Identify which cell holds the provided text, then report its [x, y] central coordinate. 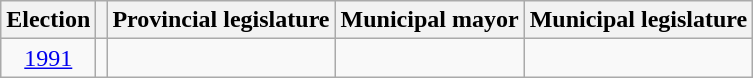
1991 [48, 58]
Election [48, 20]
Provincial legislature [221, 20]
Municipal legislature [638, 20]
Municipal mayor [430, 20]
